Pinpoint the cell where the given text exists, returning its (x, y) midpoint coordinate. 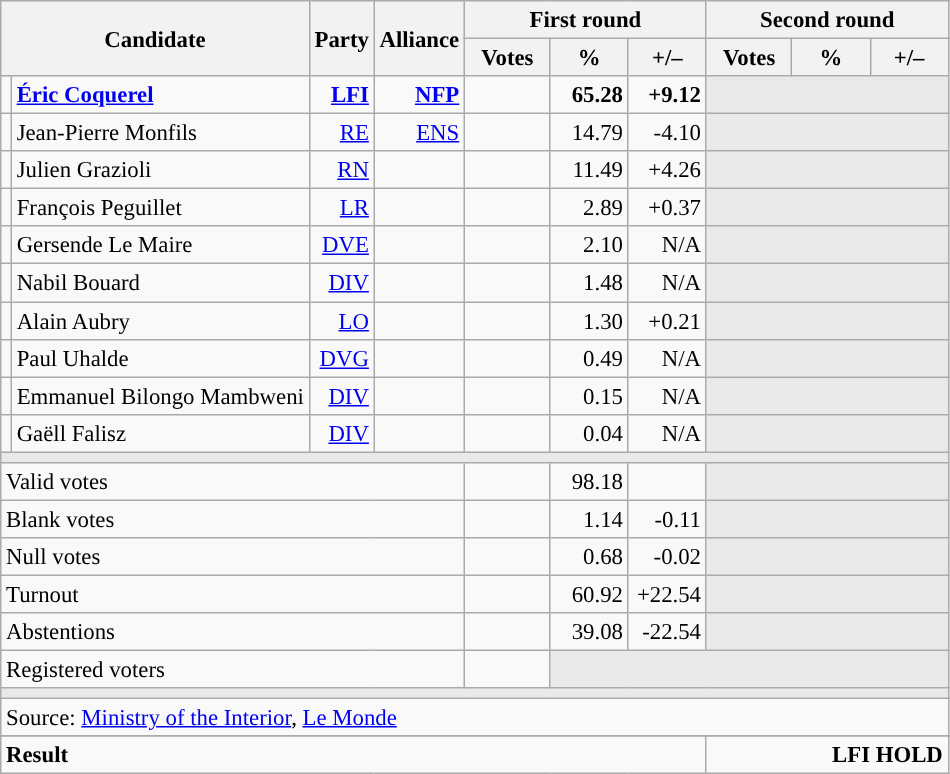
0.04 (589, 433)
Emmanuel Bilongo Mambweni (160, 396)
98.18 (589, 482)
Abstentions (233, 632)
First round (586, 20)
Nabil Bouard (160, 283)
11.49 (589, 170)
Party (342, 38)
NFP (419, 95)
+4.26 (667, 170)
Registered voters (233, 670)
RN (342, 170)
1.14 (589, 519)
2.89 (589, 208)
2.10 (589, 245)
ENS (419, 133)
Julien Grazioli (160, 170)
Alliance (419, 38)
Null votes (233, 557)
1.30 (589, 321)
Valid votes (233, 482)
Candidate (155, 38)
Blank votes (233, 519)
Second round (827, 20)
Jean-Pierre Monfils (160, 133)
+0.21 (667, 321)
François Peguillet (160, 208)
Result (354, 755)
Gaëll Falisz (160, 433)
+22.54 (667, 594)
RE (342, 133)
Alain Aubry (160, 321)
60.92 (589, 594)
14.79 (589, 133)
+9.12 (667, 95)
0.49 (589, 358)
-4.10 (667, 133)
0.15 (589, 396)
LO (342, 321)
LFI (342, 95)
DVG (342, 358)
39.08 (589, 632)
1.48 (589, 283)
Gersende Le Maire (160, 245)
Éric Coquerel (160, 95)
0.68 (589, 557)
+0.37 (667, 208)
Source: Ministry of the Interior, Le Monde (474, 718)
-0.02 (667, 557)
Paul Uhalde (160, 358)
LR (342, 208)
LFI HOLD (827, 755)
-0.11 (667, 519)
DVE (342, 245)
65.28 (589, 95)
-22.54 (667, 632)
Turnout (233, 594)
